Search for the cell housing the specified text and yield its (x, y) center coordinate. 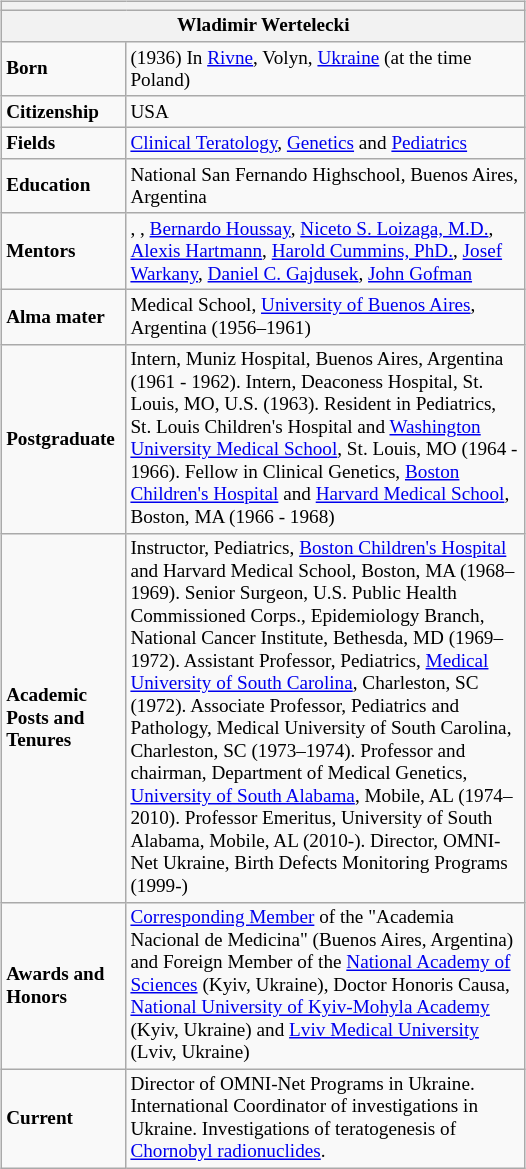
(1936) In Rivne, Volyn, Ukraine (at the time Poland) (326, 69)
Citizenship (64, 112)
Postgraduate (64, 438)
Education (64, 186)
Medical School, University of Buenos Aires, Argentina (1956–1961) (326, 317)
Current (64, 1118)
Awards and Honors (64, 986)
Clinical Teratology, Genetics and Pediatrics (326, 144)
Mentors (64, 252)
, , Bernardo Houssay, Niсeto S. Loizaga, M.D., Alexis Hartmann, Harold Cummins, PhD., Josef Warkany, Daniel C. Gajdusek, John Gofman (326, 252)
Fields (64, 144)
USA (326, 112)
National San Fernando Highschool, Buenos Aires, Argentina (326, 186)
Born (64, 69)
Alma mater (64, 317)
Academic Posts and Tenures (64, 718)
Wladimir Wertelecki (264, 26)
